Scan for the cell matching the given text and deliver its [x, y] coordinate at center. 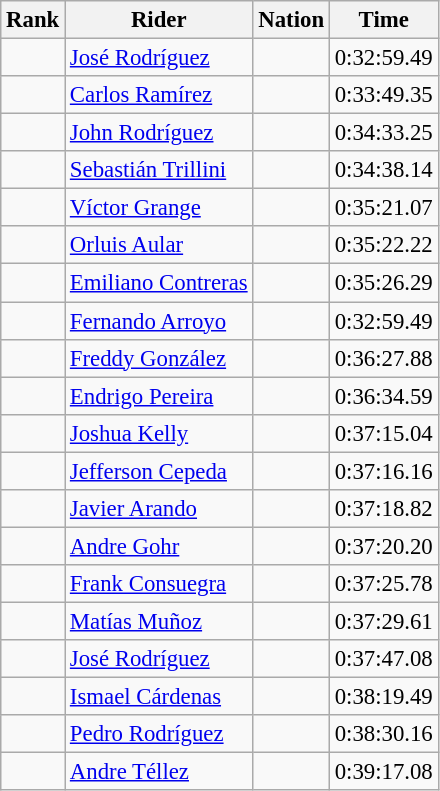
Víctor Grange [159, 208]
Andre Téllez [159, 772]
0:37:25.78 [384, 584]
Orluis Aular [159, 245]
Joshua Kelly [159, 433]
0:37:20.20 [384, 546]
Nation [291, 20]
Emiliano Contreras [159, 283]
Time [384, 20]
Jefferson Cepeda [159, 471]
Carlos Ramírez [159, 95]
0:35:21.07 [384, 208]
0:38:19.49 [384, 697]
0:38:30.16 [384, 734]
0:36:27.88 [384, 358]
0:36:34.59 [384, 396]
0:34:33.25 [384, 133]
Sebastián Trillini [159, 170]
0:37:16.16 [384, 471]
Freddy González [159, 358]
Rank [33, 20]
0:34:38.14 [384, 170]
0:37:15.04 [384, 433]
Matías Muñoz [159, 621]
John Rodríguez [159, 133]
Frank Consuegra [159, 584]
0:37:47.08 [384, 659]
Pedro Rodríguez [159, 734]
0:35:22.22 [384, 245]
0:37:18.82 [384, 509]
0:37:29.61 [384, 621]
Fernando Arroyo [159, 321]
0:35:26.29 [384, 283]
Endrigo Pereira [159, 396]
0:39:17.08 [384, 772]
Rider [159, 20]
Andre Gohr [159, 546]
Javier Arando [159, 509]
0:33:49.35 [384, 95]
Ismael Cárdenas [159, 697]
